Provide the (x, y) coordinate of the cell's center where the given text is located.  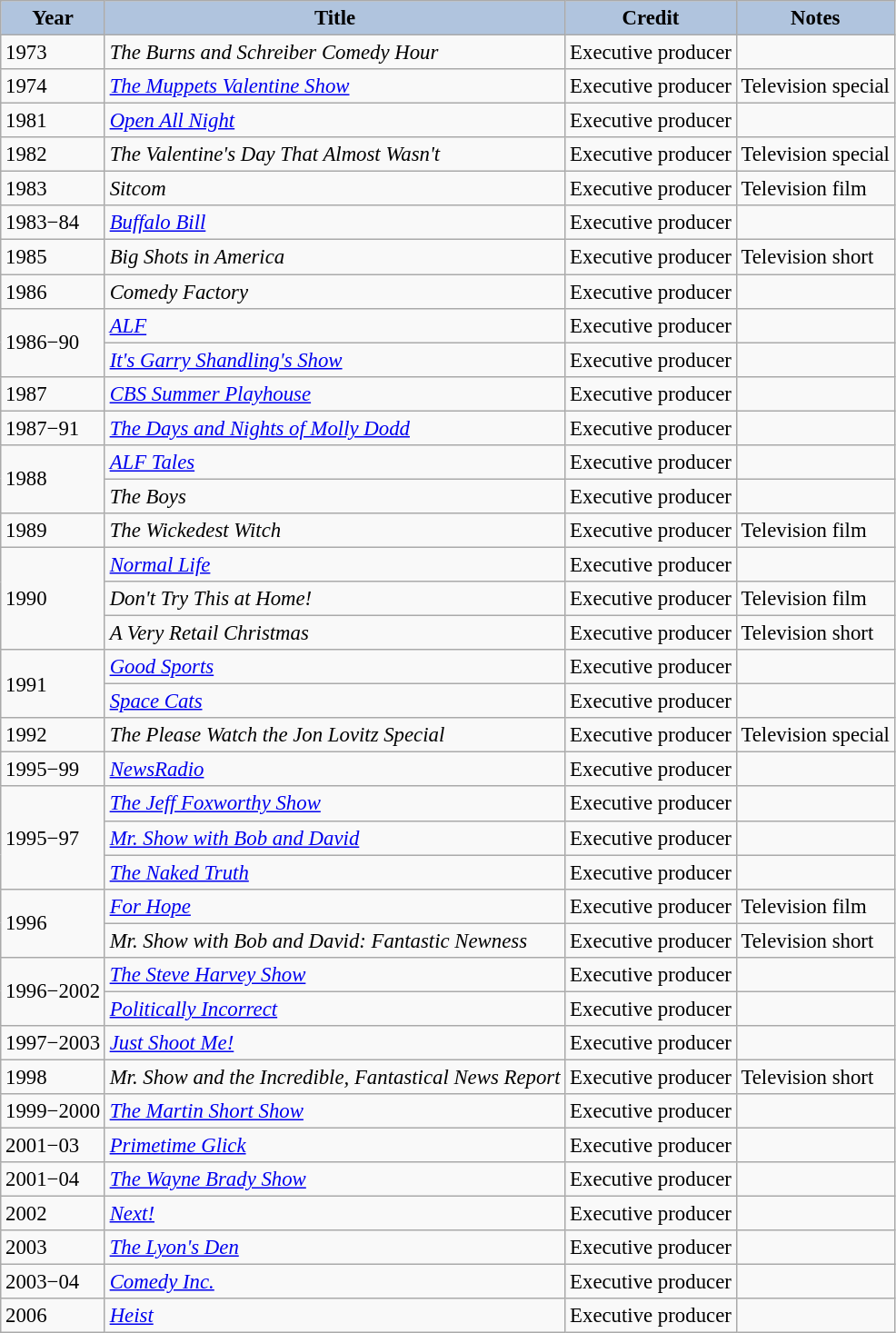
Year (53, 18)
2001−04 (53, 1179)
It's Garry Shandling's Show (334, 360)
The Lyon's Den (334, 1248)
1973 (53, 53)
The Wickedest Witch (334, 531)
ALF Tales (334, 463)
1983 (53, 189)
2001−03 (53, 1146)
Mr. Show and the Incredible, Fantastical News Report (334, 1077)
Comedy Factory (334, 292)
1992 (53, 735)
Normal Life (334, 564)
1991 (53, 683)
Good Sports (334, 667)
1983−84 (53, 223)
1985 (53, 257)
1987 (53, 393)
ALF (334, 325)
Primetime Glick (334, 1146)
Just Shoot Me! (334, 1043)
1997−2003 (53, 1043)
Don't Try This at Home! (334, 599)
The Boys (334, 496)
1982 (53, 154)
The Days and Nights of Molly Dodd (334, 428)
Credit (651, 18)
The Jeff Foxworthy Show (334, 804)
Politically Incorrect (334, 1009)
The Steve Harvey Show (334, 975)
2003−04 (53, 1282)
The Valentine's Day That Almost Wasn't (334, 154)
1990 (53, 598)
The Wayne Brady Show (334, 1179)
Next! (334, 1214)
1995−99 (53, 770)
Mr. Show with Bob and David: Fantastic Newness (334, 940)
The Martin Short Show (334, 1111)
Title (334, 18)
1987−91 (53, 428)
1989 (53, 531)
The Muppets Valentine Show (334, 86)
2003 (53, 1248)
A Very Retail Christmas (334, 633)
Space Cats (334, 701)
Sitcom (334, 189)
The Please Watch the Jon Lovitz Special (334, 735)
1974 (53, 86)
Comedy Inc. (334, 1282)
1986−90 (53, 342)
The Burns and Schreiber Comedy Hour (334, 53)
1995−97 (53, 838)
Big Shots in America (334, 257)
1981 (53, 121)
1998 (53, 1077)
1988 (53, 480)
1986 (53, 292)
The Naked Truth (334, 872)
For Hope (334, 906)
1996 (53, 923)
2002 (53, 1214)
Mr. Show with Bob and David (334, 838)
NewsRadio (334, 770)
Open All Night (334, 121)
1999−2000 (53, 1111)
1996−2002 (53, 992)
CBS Summer Playhouse (334, 393)
Buffalo Bill (334, 223)
Notes (815, 18)
